Extract the [x, y] coordinate from the center of the cell holding the provided text.  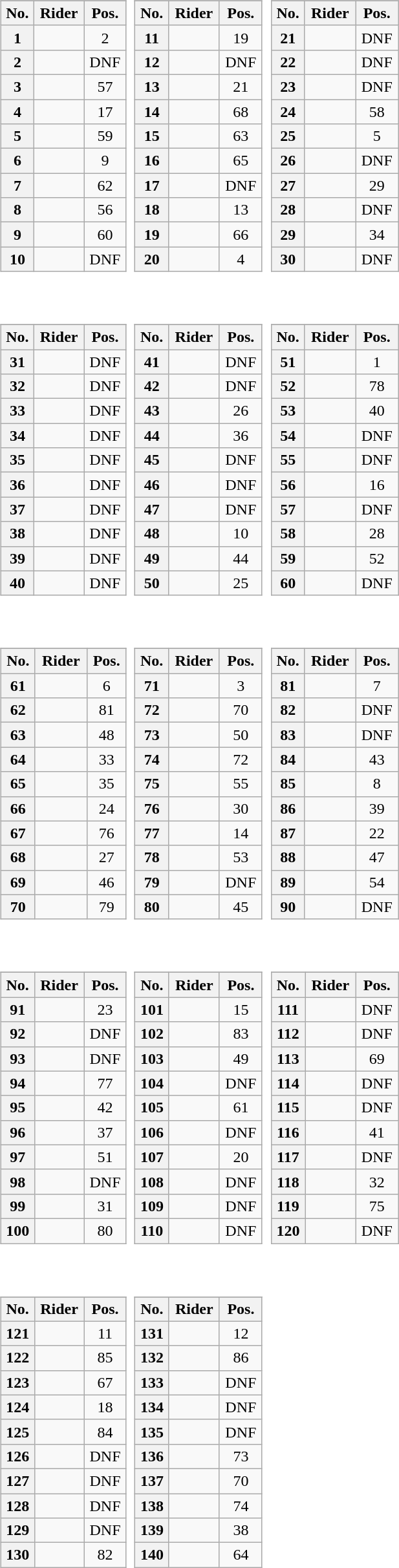
92 [17, 1034]
97 [17, 1157]
131 [153, 1333]
137 [153, 1481]
107 [153, 1157]
106 [153, 1132]
111 [288, 1010]
130 [17, 1555]
109 [153, 1206]
113 [288, 1059]
88 [288, 858]
94 [17, 1083]
104 [153, 1083]
112 [288, 1034]
136 [153, 1456]
90 [288, 907]
135 [153, 1432]
115 [288, 1108]
117 [288, 1157]
133 [153, 1383]
134 [153, 1407]
128 [17, 1505]
102 [153, 1034]
99 [17, 1206]
No. Rider Pos. 71 3 72 70 73 50 74 72 75 55 76 30 77 14 78 53 79 DNF 80 45 [200, 775]
89 [288, 882]
96 [17, 1132]
No. Rider Pos. 41 DNF 42 DNF 43 26 44 36 45 DNF 46 DNF 47 DNF 48 10 49 44 50 25 [200, 451]
101 [153, 1010]
139 [153, 1531]
129 [17, 1531]
98 [17, 1181]
118 [288, 1181]
116 [288, 1132]
124 [17, 1407]
114 [288, 1083]
87 [288, 833]
132 [153, 1358]
110 [153, 1231]
95 [17, 1108]
103 [153, 1059]
105 [153, 1108]
No. Rider Pos. 101 15 102 83 103 49 104 DNF 105 61 106 DNF 107 20 108 DNF 109 DNF 110 DNF [200, 1099]
125 [17, 1432]
100 [17, 1231]
123 [17, 1383]
108 [153, 1181]
119 [288, 1206]
120 [288, 1231]
93 [17, 1059]
122 [17, 1358]
127 [17, 1481]
126 [17, 1456]
138 [153, 1505]
121 [17, 1333]
91 [17, 1010]
140 [153, 1555]
71 [152, 686]
